Provide the [X, Y] coordinate of the cell's center where the given text is located.  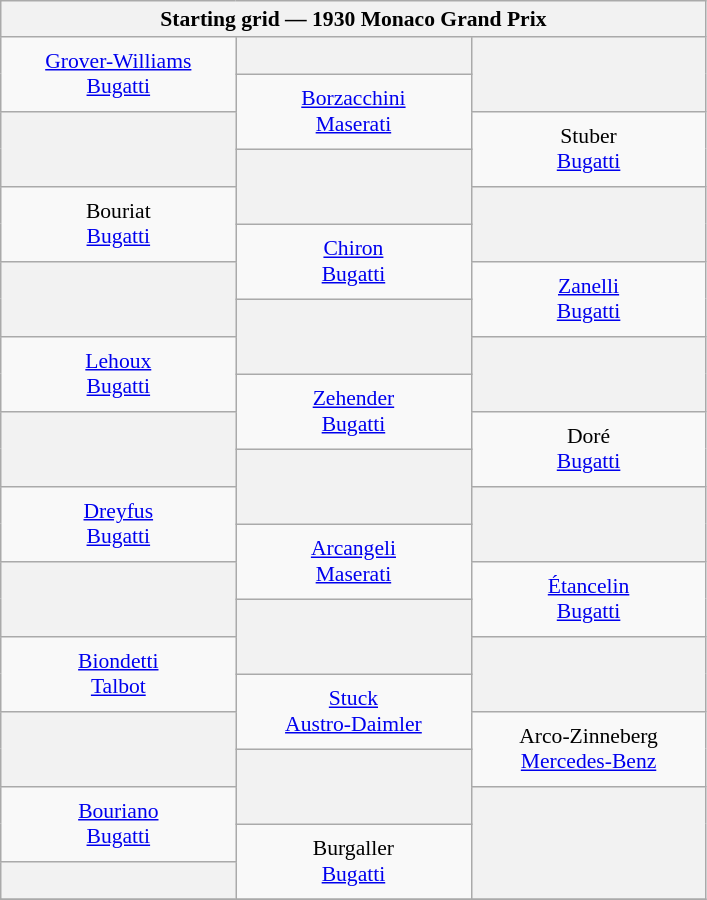
Starting grid — 1930 Monaco Grand Prix [354, 19]
BiondettiTalbot [118, 674]
Grover-WilliamsBugatti [118, 74]
BourianoBugatti [118, 824]
ÉtancelinBugatti [588, 600]
BurgallerBugatti [354, 862]
StuckAustro-Daimler [354, 712]
ArcangeliMaserati [354, 562]
Arco-ZinnebergMercedes-Benz [588, 750]
BorzacchiniMaserati [354, 112]
DreyfusBugatti [118, 524]
LehouxBugatti [118, 374]
DoréBugatti [588, 450]
ZehenderBugatti [354, 412]
StuberBugatti [588, 150]
ZanelliBugatti [588, 300]
ChironBugatti [354, 262]
BouriatBugatti [118, 224]
